Scan for the cell matching the given text and deliver its (x, y) coordinate at center. 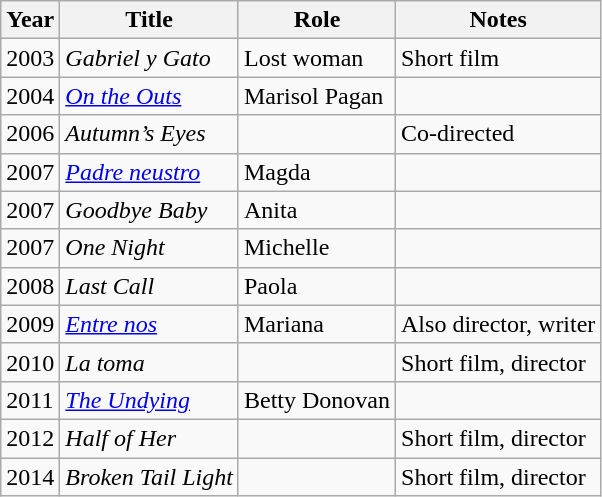
Short film (498, 58)
Broken Tail Light (150, 477)
Padre neustro (150, 172)
Notes (498, 20)
Mariana (316, 324)
Goodbye Baby (150, 210)
Magda (316, 172)
Lost woman (316, 58)
Half of Her (150, 438)
Also director, writer (498, 324)
2014 (30, 477)
Paola (316, 286)
Last Call (150, 286)
Marisol Pagan (316, 96)
2009 (30, 324)
2006 (30, 134)
Anita (316, 210)
Title (150, 20)
2011 (30, 400)
Role (316, 20)
Entre nos (150, 324)
Michelle (316, 248)
One Night (150, 248)
2012 (30, 438)
2003 (30, 58)
On the Outs (150, 96)
Year (30, 20)
Co-directed (498, 134)
The Undying (150, 400)
Gabriel y Gato (150, 58)
2008 (30, 286)
Betty Donovan (316, 400)
2010 (30, 362)
Autumn’s Eyes (150, 134)
2004 (30, 96)
La toma (150, 362)
